Capture the cell that displays the provided text and extract its [X, Y] central coordinate. 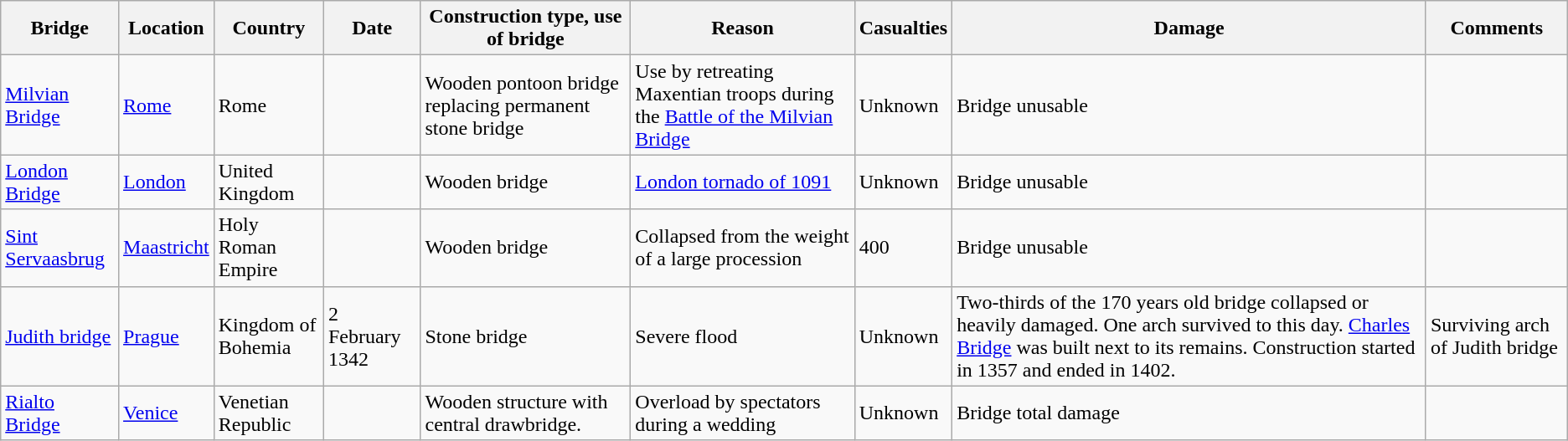
Venetian Republic [268, 413]
Wooden structure with central drawbridge. [526, 413]
Surviving arch of Judith bridge [1496, 336]
RialtoBridge [60, 413]
London [167, 182]
Date [372, 28]
2 February 1342 [372, 336]
Damage [1189, 28]
Sint Servaasbrug [60, 248]
Location [167, 28]
Severe flood [742, 336]
Country [268, 28]
Maastricht [167, 248]
Bridge [60, 28]
Comments [1496, 28]
LondonBridge [60, 182]
Kingdom of Bohemia [268, 336]
Venice [167, 413]
Prague [167, 336]
Collapsed from the weight of a large procession [742, 248]
Construction type, use of bridge [526, 28]
Judith bridge [60, 336]
United Kingdom [268, 182]
Holy Roman Empire [268, 248]
Stone bridge [526, 336]
London tornado of 1091 [742, 182]
Bridge total damage [1189, 413]
Use by retreating Maxentian troops during the Battle of the Milvian Bridge [742, 105]
400 [903, 248]
Overload by spectators during a wedding [742, 413]
MilvianBridge [60, 105]
Casualties [903, 28]
Wooden pontoon bridge replacing permanent stone bridge [526, 105]
Reason [742, 28]
